Return the (x, y) coordinate for the center point of the cell that contains the specified text.  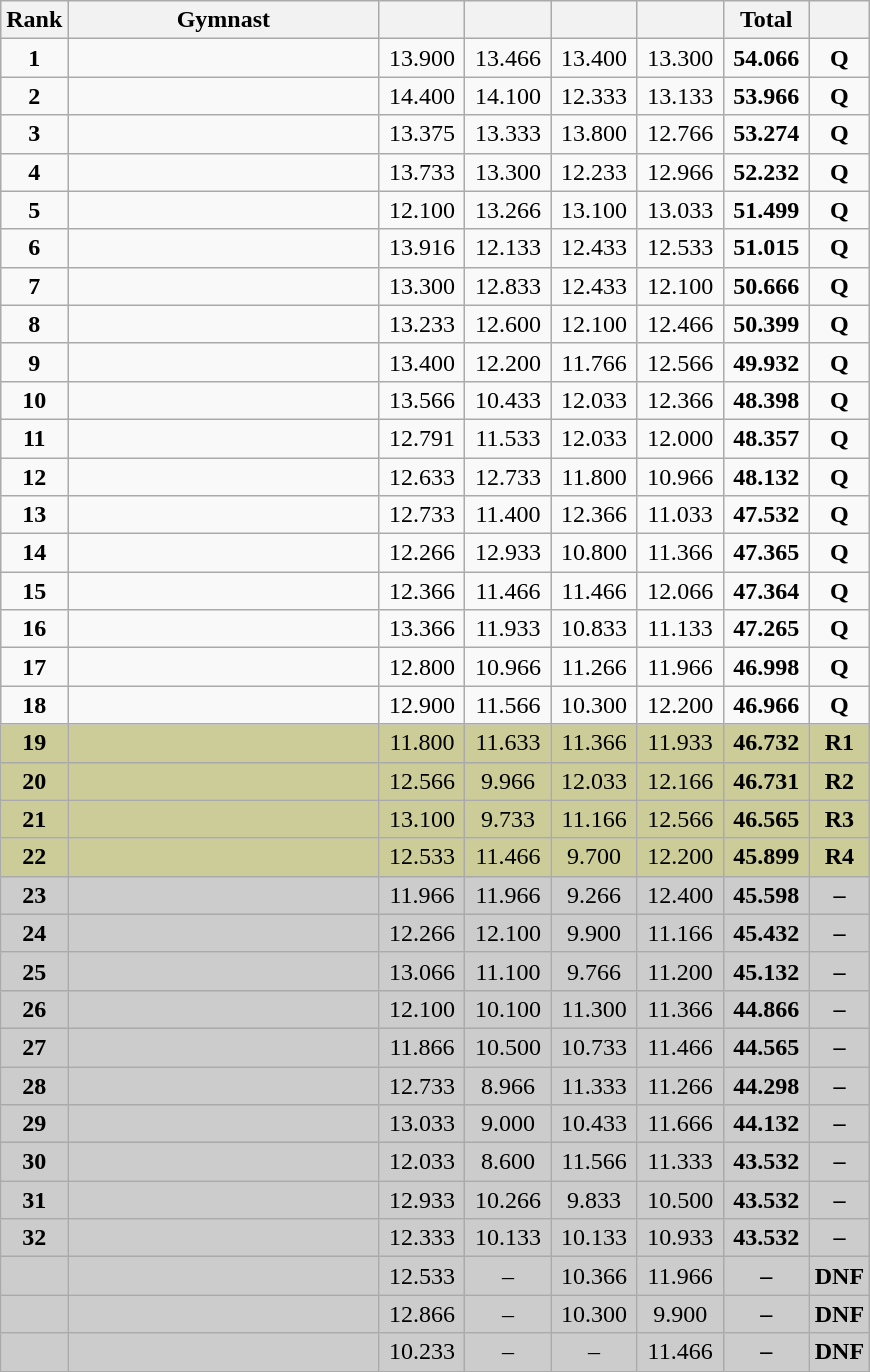
9.700 (594, 857)
12.233 (594, 172)
52.232 (766, 172)
11.033 (680, 515)
11.300 (594, 1009)
10.733 (594, 1047)
11.666 (680, 1124)
11.866 (422, 1047)
4 (34, 172)
17 (34, 667)
12.600 (508, 324)
12 (34, 477)
28 (34, 1085)
12.133 (508, 248)
R2 (839, 781)
53.274 (766, 134)
12.966 (680, 172)
9.966 (508, 781)
5 (34, 210)
9.833 (594, 1200)
12.066 (680, 591)
54.066 (766, 58)
27 (34, 1047)
16 (34, 629)
12.400 (680, 895)
10.100 (508, 1009)
13.366 (422, 629)
46.565 (766, 819)
31 (34, 1200)
44.866 (766, 1009)
Total (766, 20)
12.800 (422, 667)
11.633 (508, 743)
46.731 (766, 781)
47.364 (766, 591)
13.375 (422, 134)
47.265 (766, 629)
8.966 (508, 1085)
14 (34, 553)
11.533 (508, 438)
20 (34, 781)
11 (34, 438)
13.266 (508, 210)
9.766 (594, 971)
48.132 (766, 477)
48.357 (766, 438)
12.900 (422, 705)
19 (34, 743)
48.398 (766, 400)
12.166 (680, 781)
3 (34, 134)
18 (34, 705)
13 (34, 515)
49.932 (766, 362)
11.766 (594, 362)
8.600 (508, 1162)
11.400 (508, 515)
46.732 (766, 743)
25 (34, 971)
29 (34, 1124)
51.015 (766, 248)
46.998 (766, 667)
6 (34, 248)
10.366 (594, 1276)
9.000 (508, 1124)
15 (34, 591)
10.833 (594, 629)
51.499 (766, 210)
13.466 (508, 58)
12.866 (422, 1314)
45.132 (766, 971)
10 (34, 400)
11.133 (680, 629)
R1 (839, 743)
23 (34, 895)
R4 (839, 857)
1 (34, 58)
10.800 (594, 553)
13.133 (680, 96)
11.200 (680, 971)
44.132 (766, 1124)
24 (34, 933)
8 (34, 324)
13.900 (422, 58)
13.733 (422, 172)
47.365 (766, 553)
32 (34, 1238)
Rank (34, 20)
Gymnast (224, 20)
45.899 (766, 857)
47.532 (766, 515)
9 (34, 362)
13.800 (594, 134)
2 (34, 96)
50.399 (766, 324)
10.266 (508, 1200)
45.598 (766, 895)
12.466 (680, 324)
44.565 (766, 1047)
R3 (839, 819)
53.966 (766, 96)
13.066 (422, 971)
7 (34, 286)
13.566 (422, 400)
12.791 (422, 438)
45.432 (766, 933)
14.400 (422, 96)
9.266 (594, 895)
44.298 (766, 1085)
22 (34, 857)
12.633 (422, 477)
46.966 (766, 705)
26 (34, 1009)
9.733 (508, 819)
50.666 (766, 286)
12.833 (508, 286)
13.333 (508, 134)
11.100 (508, 971)
13.916 (422, 248)
21 (34, 819)
30 (34, 1162)
12.766 (680, 134)
14.100 (508, 96)
10.233 (422, 1352)
12.000 (680, 438)
10.933 (680, 1238)
13.233 (422, 324)
